Identify which cell holds the provided text, then report its (x, y) central coordinate. 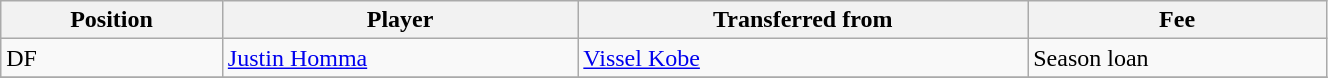
Player (400, 20)
DF (112, 58)
Position (112, 20)
Fee (1178, 20)
Justin Homma (400, 58)
Transferred from (803, 20)
Season loan (1178, 58)
Vissel Kobe (803, 58)
